Capture the cell that displays the provided text and extract its [X, Y] central coordinate. 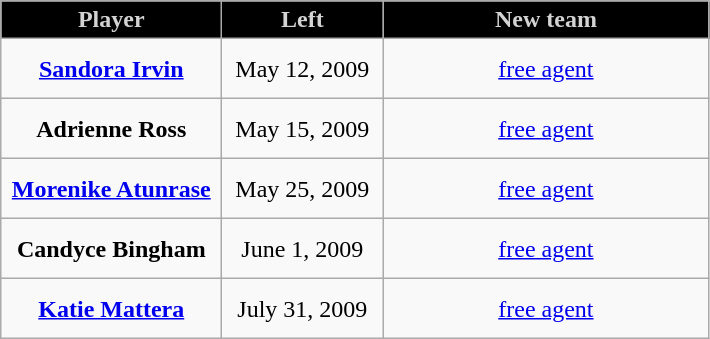
May 15, 2009 [302, 129]
Adrienne Ross [112, 129]
July 31, 2009 [302, 309]
Sandora Irvin [112, 69]
May 12, 2009 [302, 69]
Morenike Atunrase [112, 189]
May 25, 2009 [302, 189]
Candyce Bingham [112, 249]
Left [302, 20]
Katie Mattera [112, 309]
New team [546, 20]
June 1, 2009 [302, 249]
Player [112, 20]
